Find where the given text appears and provide that cell's center as [x, y] coordinate. 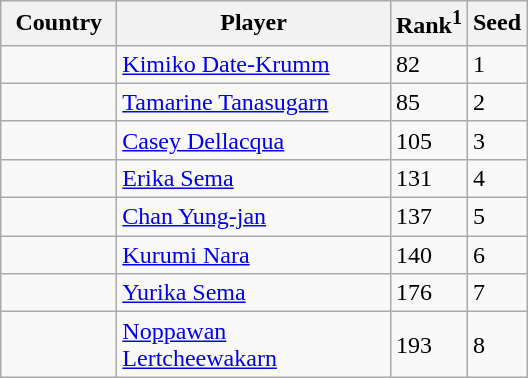
5 [496, 217]
3 [496, 140]
Rank1 [428, 24]
Casey Dellacqua [254, 140]
4 [496, 178]
Erika Sema [254, 178]
Seed [496, 24]
137 [428, 217]
Kurumi Nara [254, 255]
Kimiko Date-Krumm [254, 64]
82 [428, 64]
85 [428, 102]
8 [496, 344]
176 [428, 293]
6 [496, 255]
131 [428, 178]
Chan Yung-jan [254, 217]
1 [496, 64]
140 [428, 255]
2 [496, 102]
Tamarine Tanasugarn [254, 102]
Country [59, 24]
Noppawan Lertcheewakarn [254, 344]
193 [428, 344]
Player [254, 24]
Yurika Sema [254, 293]
105 [428, 140]
7 [496, 293]
